Search for the cell housing the specified text and yield its [x, y] center coordinate. 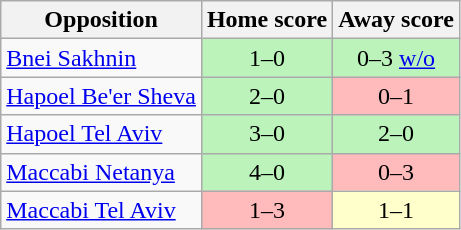
Away score [396, 20]
3–0 [266, 134]
0–3 [396, 172]
Maccabi Tel Aviv [102, 210]
1–0 [266, 58]
0–1 [396, 96]
Hapoel Be'er Sheva [102, 96]
Home score [266, 20]
1–1 [396, 210]
Bnei Sakhnin [102, 58]
Opposition [102, 20]
Maccabi Netanya [102, 172]
1–3 [266, 210]
0–3 w/o [396, 58]
Hapoel Tel Aviv [102, 134]
4–0 [266, 172]
